Capture the cell that displays the provided text and extract its [X, Y] central coordinate. 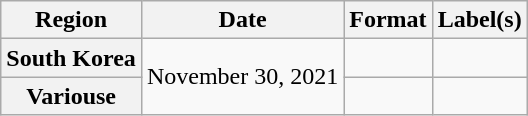
Region [72, 20]
Format [388, 20]
Variouse [72, 96]
Label(s) [480, 20]
November 30, 2021 [242, 77]
Date [242, 20]
South Korea [72, 58]
